From the cell containing the given text, extract its center point as [X, Y] coordinate. 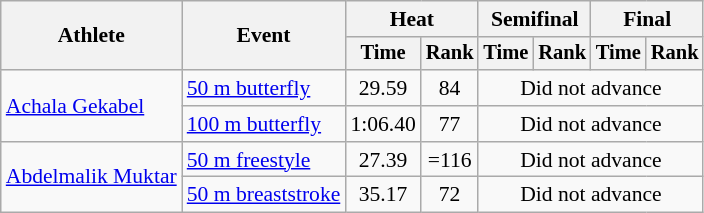
77 [450, 124]
50 m butterfly [264, 88]
Achala Gekabel [92, 106]
Athlete [92, 36]
100 m butterfly [264, 124]
29.59 [382, 88]
50 m breaststroke [264, 195]
35.17 [382, 195]
Abdelmalik Muktar [92, 178]
1:06.40 [382, 124]
Semifinal [534, 19]
72 [450, 195]
50 m freestyle [264, 160]
Event [264, 36]
Heat [412, 19]
=116 [450, 160]
84 [450, 88]
Final [647, 19]
27.39 [382, 160]
